Output the (x, y) coordinate of the center of the cell containing the given text.  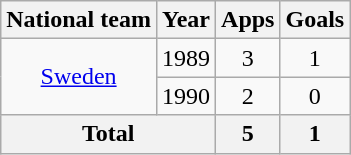
3 (248, 58)
Total (108, 134)
National team (79, 20)
Goals (315, 20)
2 (248, 96)
1990 (186, 96)
5 (248, 134)
1989 (186, 58)
0 (315, 96)
Apps (248, 20)
Year (186, 20)
Sweden (79, 77)
